Identify which cell holds the provided text, then report its (x, y) central coordinate. 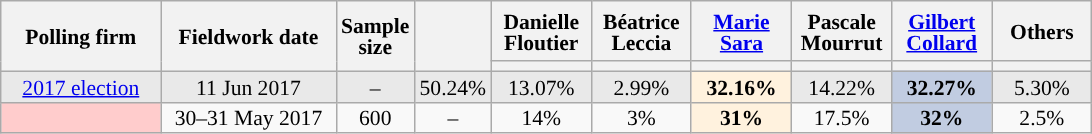
2.99% (641, 86)
2.5% (1042, 118)
Gilbert Collard (942, 31)
Danielle Floutier (541, 31)
Fieldwork date (248, 36)
Samplesize (375, 36)
600 (375, 118)
32% (942, 118)
Polling firm (81, 36)
17.5% (842, 118)
32.16% (741, 86)
3% (641, 118)
11 Jun 2017 (248, 86)
32.27% (942, 86)
13.07% (541, 86)
Pascale Mourrut (842, 31)
Others (1042, 31)
14.22% (842, 86)
50.24% (452, 86)
31% (741, 118)
5.30% (1042, 86)
Marie Sara (741, 31)
Béatrice Leccia (641, 31)
30–31 May 2017 (248, 118)
14% (541, 118)
2017 election (81, 86)
